Scan for the cell matching the given text and deliver its (x, y) coordinate at center. 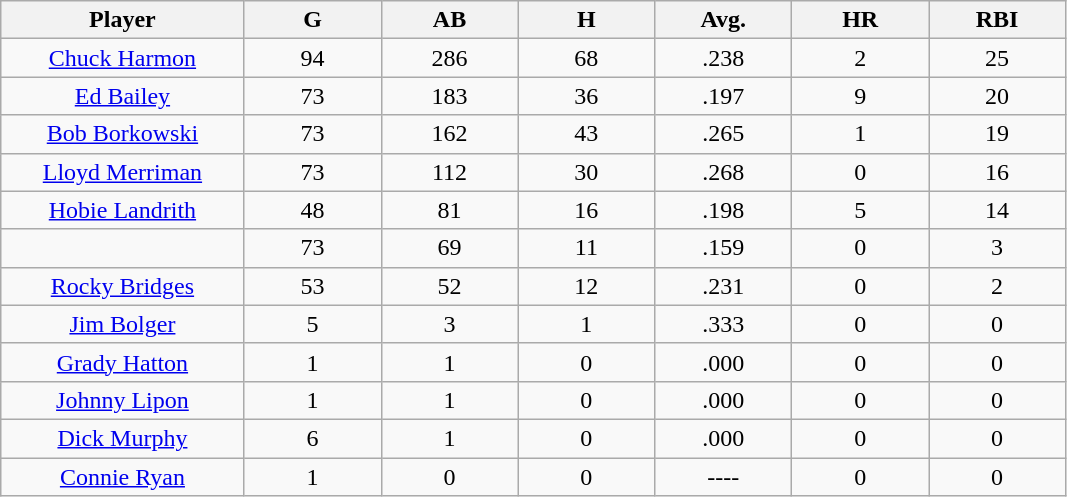
81 (450, 210)
36 (586, 96)
---- (724, 477)
AB (450, 20)
183 (450, 96)
68 (586, 58)
Hobie Landrith (122, 210)
.159 (724, 248)
11 (586, 248)
52 (450, 286)
69 (450, 248)
Connie Ryan (122, 477)
20 (998, 96)
Lloyd Merriman (122, 172)
.268 (724, 172)
162 (450, 134)
.238 (724, 58)
Chuck Harmon (122, 58)
30 (586, 172)
25 (998, 58)
H (586, 20)
Ed Bailey (122, 96)
Player (122, 20)
Grady Hatton (122, 362)
48 (312, 210)
286 (450, 58)
Dick Murphy (122, 438)
.231 (724, 286)
53 (312, 286)
Rocky Bridges (122, 286)
.198 (724, 210)
43 (586, 134)
6 (312, 438)
Bob Borkowski (122, 134)
.197 (724, 96)
.333 (724, 324)
Johnny Lipon (122, 400)
HR (860, 20)
14 (998, 210)
Jim Bolger (122, 324)
112 (450, 172)
19 (998, 134)
Avg. (724, 20)
RBI (998, 20)
9 (860, 96)
12 (586, 286)
G (312, 20)
94 (312, 58)
.265 (724, 134)
